Pinpoint the cell where the given text exists, returning its [X, Y] midpoint coordinate. 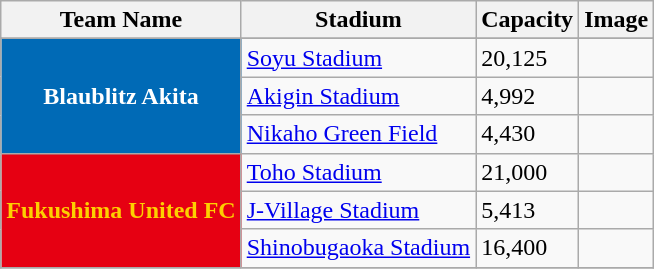
Stadium [358, 20]
Fukushima United FC [121, 210]
Toho Stadium [358, 172]
Akigin Stadium [358, 96]
16,400 [528, 248]
21,000 [528, 172]
Nikaho Green Field [358, 134]
Shinobugaoka Stadium [358, 248]
Image [616, 20]
Soyu Stadium [358, 58]
5,413 [528, 210]
4,430 [528, 134]
J-Village Stadium [358, 210]
Blaublitz Akita [121, 96]
Team Name [121, 20]
20,125 [528, 58]
Capacity [528, 20]
4,992 [528, 96]
